Capture the cell that displays the provided text and extract its (X, Y) central coordinate. 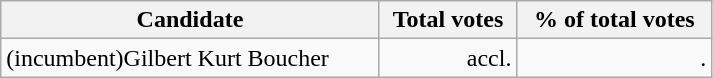
Candidate (190, 20)
. (614, 58)
% of total votes (614, 20)
(incumbent)Gilbert Kurt Boucher (190, 58)
Total votes (448, 20)
accl. (448, 58)
